Extract the [X, Y] coordinate from the center of the cell holding the provided text.  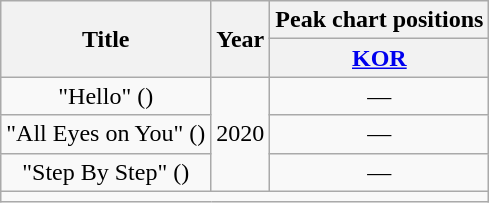
"Hello" () [106, 96]
Peak chart positions [380, 20]
2020 [240, 134]
Title [106, 39]
KOR [380, 58]
Year [240, 39]
"Step By Step" () [106, 172]
"All Eyes on You" () [106, 134]
